Output the (x, y) coordinate of the center of the cell containing the given text.  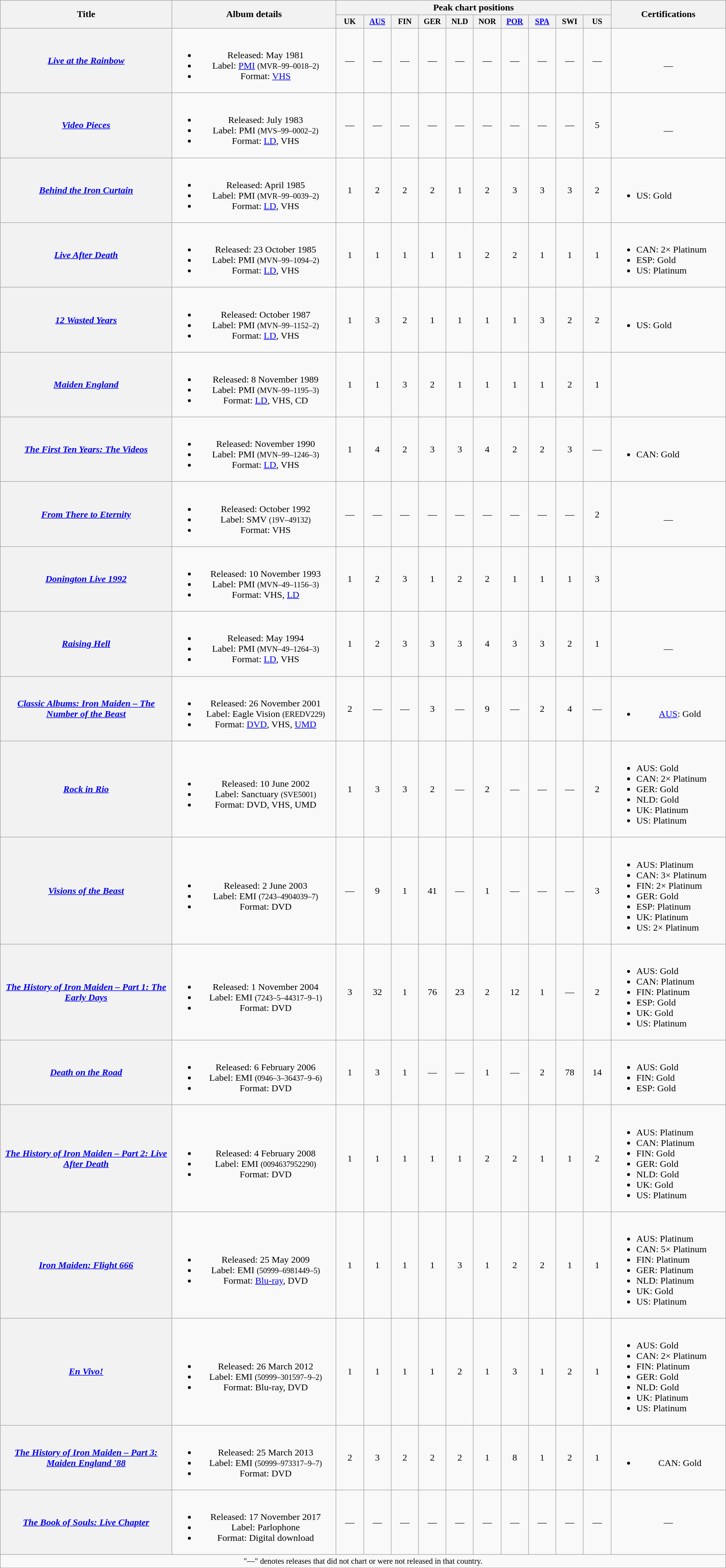
AUS: GoldCAN: 2× PlatinumFIN: PlatinumGER: GoldNLD: GoldUK: PlatinumUS: Platinum (668, 1372)
The History of Iron Maiden – Part 2: Live After Death (86, 1158)
Iron Maiden: Flight 666 (86, 1265)
Album details (254, 14)
14 (597, 1072)
Visions of the Beast (86, 891)
Released: 10 June 2002Label: Sanctuary (SVE5001)Format: DVD, VHS, UMD (254, 789)
Released: 2 June 2003Label: EMI (7243–4904039–7)Format: DVD (254, 891)
Released: 1 November 2004Label: EMI (7243–5–44317–9–1)Format: DVD (254, 992)
AUS (378, 22)
Title (86, 14)
5 (597, 126)
AUS: PlatinumCAN: PlatinumFIN: GoldGER: GoldNLD: GoldUK: GoldUS: Platinum (668, 1158)
Peak chart positions (474, 8)
FIN (405, 22)
POR (515, 22)
Released: July 1983Label: PMI (MVS–99–0002–2)Format: LD, VHS (254, 126)
Behind the Iron Curtain (86, 190)
Rock in Rio (86, 789)
AUS: PlatinumCAN: 3× PlatinumFIN: 2× PlatinumGER: GoldESP: PlatinumUK: PlatinumUS: 2× Platinum (668, 891)
Released: 25 May 2009Label: EMI (50999–6981449–5)Format: Blu-ray, DVD (254, 1265)
Released: 26 November 2001Label: Eagle Vision (EREDV229)Format: DVD, VHS, UMD (254, 708)
The History of Iron Maiden – Part 1: The Early Days (86, 992)
US (597, 22)
32 (378, 992)
AUS: GoldFIN: GoldESP: Gold (668, 1072)
AUS: PlatinumCAN: 5× PlatinumFIN: PlatinumGER: PlatinumNLD: PlatinumUK: GoldUS: Platinum (668, 1265)
Released: October 1987Label: PMI (MVN–99–1152–2)Format: LD, VHS (254, 320)
Released: 4 February 2008Label: EMI (0094637952290)Format: DVD (254, 1158)
Released: May 1994Label: PMI (MVN–49–1264–3)Format: LD, VHS (254, 644)
Released: April 1985Label: PMI (MVR–99–0039–2)Format: LD, VHS (254, 190)
The First Ten Years: The Videos (86, 449)
Classic Albums: Iron Maiden – The Number of the Beast (86, 708)
NOR (487, 22)
Donington Live 1992 (86, 579)
CAN: 2× PlatinumESP: GoldUS: Platinum (668, 255)
23 (460, 992)
Certifications (668, 14)
From There to Eternity (86, 514)
Released: November 1990Label: PMI (MVN–99–1246–3)Format: LD, VHS (254, 449)
The History of Iron Maiden – Part 3: Maiden England '88 (86, 1458)
Live After Death (86, 255)
The Book of Souls: Live Chapter (86, 1522)
Released: October 1992Label: SMV (19V–49132)Format: VHS (254, 514)
SPA (542, 22)
Video Pieces (86, 126)
Released: 26 March 2012Label: EMI (50999–301597–9–2)Format: Blu-ray, DVD (254, 1372)
NLD (460, 22)
AUS: GoldCAN: PlatinumFIN: PlatinumESP: GoldUK: GoldUS: Platinum (668, 992)
SWI (569, 22)
12 (515, 992)
Death on the Road (86, 1072)
AUS: Gold (668, 708)
Released: 23 October 1985Label: PMI (MVN–99–1094–2)Format: LD, VHS (254, 255)
AUS: GoldCAN: 2× PlatinumGER: GoldNLD: GoldUK: PlatinumUS: Platinum (668, 789)
Released: 6 February 2006Label: EMI (0946–3–36437–9–6)Format: DVD (254, 1072)
Released: 17 November 2017Label: ParlophoneFormat: Digital download (254, 1522)
"—" denotes releases that did not chart or were not released in that country. (363, 1561)
En Vivo! (86, 1372)
Released: 10 November 1993Label: PMI (MVN–49–1156–3)Format: VHS, LD (254, 579)
Released: May 1981Label: PMI (MVR–99–0018–2)Format: VHS (254, 61)
GER (432, 22)
Maiden England (86, 385)
78 (569, 1072)
41 (432, 891)
12 Wasted Years (86, 320)
Released: 8 November 1989Label: PMI (MVN–99–1195–3)Format: LD, VHS, CD (254, 385)
Live at the Rainbow (86, 61)
Raising Hell (86, 644)
Released: 25 March 2013Label: EMI (50999–973317–9–7)Format: DVD (254, 1458)
UK (350, 22)
76 (432, 992)
8 (515, 1458)
